Find where the given text appears and provide that cell's center as [x, y] coordinate. 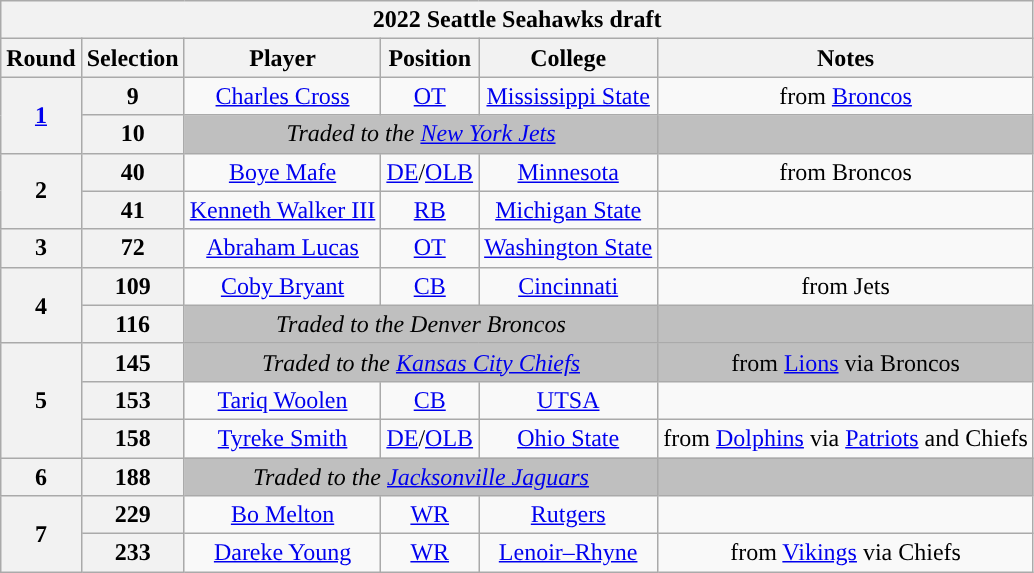
2022 Seattle Seahawks draft [518, 20]
6 [41, 477]
3 [41, 248]
from Vikings via Chiefs [846, 553]
109 [132, 286]
from Jets [846, 286]
Round [41, 58]
116 [132, 324]
72 [132, 248]
229 [132, 515]
Abraham Lucas [282, 248]
41 [132, 210]
Traded to the Denver Broncos [420, 324]
Traded to the Kansas City Chiefs [420, 362]
10 [132, 134]
153 [132, 400]
145 [132, 362]
Ohio State [568, 438]
Coby Bryant [282, 286]
1 [41, 115]
Michigan State [568, 210]
5 [41, 400]
233 [132, 553]
Rutgers [568, 515]
Selection [132, 58]
Tariq Woolen [282, 400]
Lenoir–Rhyne [568, 553]
Traded to the New York Jets [420, 134]
Player [282, 58]
9 [132, 96]
RB [430, 210]
188 [132, 477]
Washington State [568, 248]
Traded to the Jacksonville Jaguars [420, 477]
Minnesota [568, 172]
158 [132, 438]
UTSA [568, 400]
Notes [846, 58]
Position [430, 58]
Kenneth Walker III [282, 210]
Dareke Young [282, 553]
4 [41, 305]
Charles Cross [282, 96]
from Dolphins via Patriots and Chiefs [846, 438]
Cincinnati [568, 286]
from Lions via Broncos [846, 362]
7 [41, 534]
2 [41, 191]
Bo Melton [282, 515]
College [568, 58]
Mississippi State [568, 96]
40 [132, 172]
Boye Mafe [282, 172]
Tyreke Smith [282, 438]
